Provide the [X, Y] coordinate of the cell's center where the given text is located.  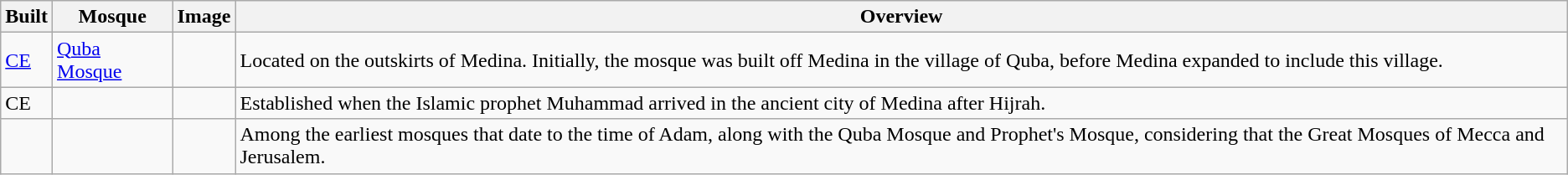
Image [204, 17]
Overview [901, 17]
Established when the Islamic prophet Muhammad arrived in the ancient city of Medina after Hijrah. [901, 103]
Built [27, 17]
Mosque [112, 17]
Quba Mosque [112, 60]
